Detect which cell encompasses the target text, then output its [X, Y] center coordinate. 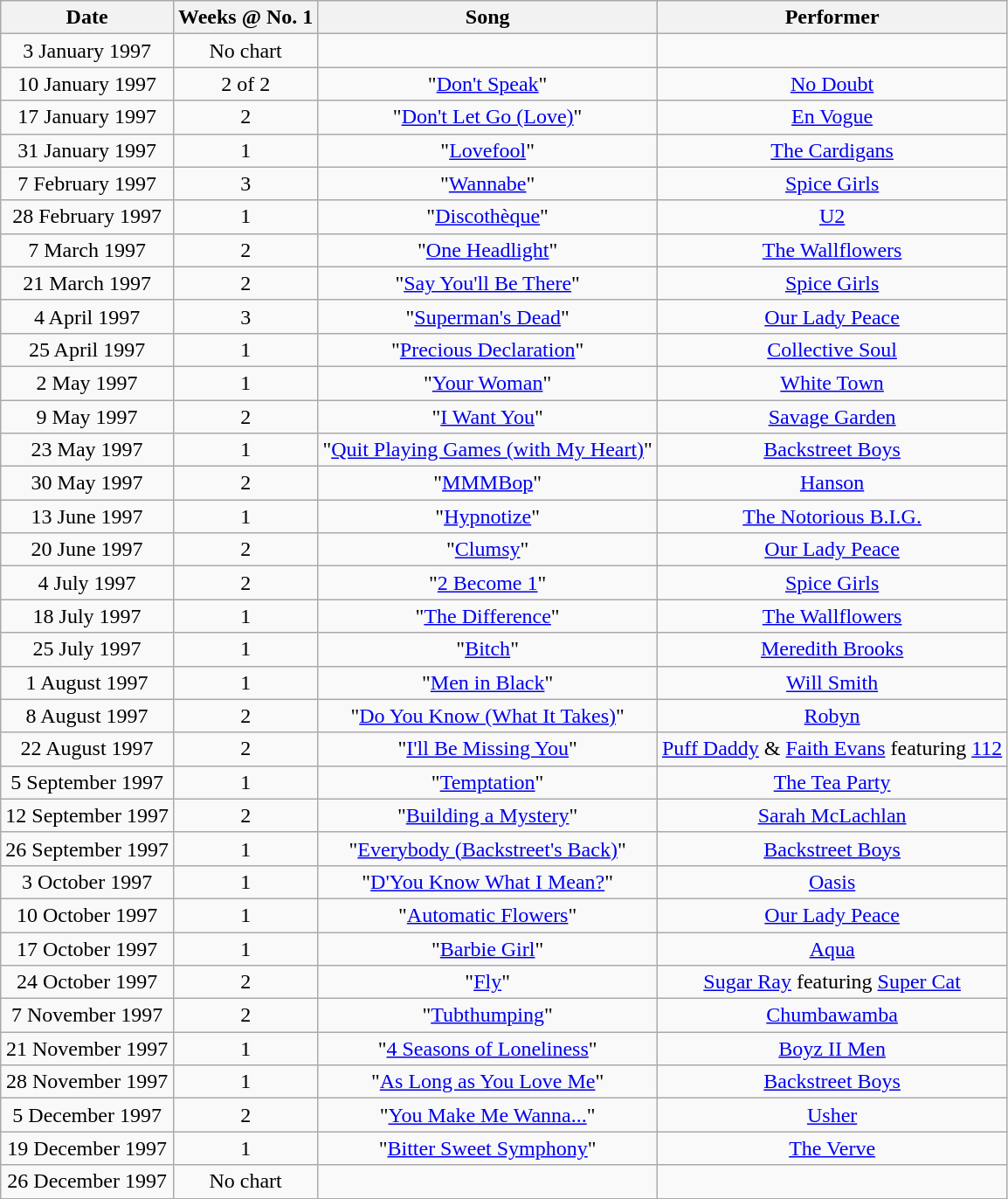
"Say You'll Be There" [487, 283]
"You Make Me Wanna..." [487, 1115]
12 September 1997 [87, 815]
The Tea Party [832, 782]
28 November 1997 [87, 1082]
The Notorious B.I.G. [832, 516]
1 August 1997 [87, 683]
25 April 1997 [87, 350]
10 January 1997 [87, 84]
9 May 1997 [87, 417]
7 February 1997 [87, 184]
"I Want You" [487, 417]
"Wannabe" [487, 184]
2 May 1997 [87, 383]
4 July 1997 [87, 583]
19 December 1997 [87, 1148]
Date [87, 17]
7 November 1997 [87, 1015]
"Men in Black" [487, 683]
"Everybody (Backstreet's Back)" [487, 849]
8 August 1997 [87, 716]
18 July 1997 [87, 616]
"D'You Know What I Mean?" [487, 882]
"Building a Mystery" [487, 815]
White Town [832, 383]
"Your Woman" [487, 383]
U2 [832, 217]
20 June 1997 [87, 550]
3 January 1997 [87, 51]
"Barbie Girl" [487, 948]
The Verve [832, 1148]
4 April 1997 [87, 316]
"Don't Speak" [487, 84]
"Don't Let Go (Love)" [487, 117]
31 January 1997 [87, 150]
22 August 1997 [87, 749]
26 September 1997 [87, 849]
"The Difference" [487, 616]
"As Long as You Love Me" [487, 1082]
"I'll Be Missing You" [487, 749]
"4 Seasons of Loneliness" [487, 1049]
17 January 1997 [87, 117]
Chumbawamba [832, 1015]
"Lovefool" [487, 150]
Puff Daddy & Faith Evans featuring 112 [832, 749]
Sarah McLachlan [832, 815]
Will Smith [832, 683]
30 May 1997 [87, 483]
21 March 1997 [87, 283]
"Automatic Flowers" [487, 915]
28 February 1997 [87, 217]
10 October 1997 [87, 915]
"Bitter Sweet Symphony" [487, 1148]
Robyn [832, 716]
"MMMBop" [487, 483]
13 June 1997 [87, 516]
2 of 2 [245, 84]
"Precious Declaration" [487, 350]
"Hypnotize" [487, 516]
Meredith Brooks [832, 649]
5 September 1997 [87, 782]
Boyz II Men [832, 1049]
"Clumsy" [487, 550]
25 July 1997 [87, 649]
Aqua [832, 948]
Performer [832, 17]
7 March 1997 [87, 250]
"Quit Playing Games (with My Heart)" [487, 450]
"Discothèque" [487, 217]
"One Headlight" [487, 250]
"Fly" [487, 982]
5 December 1997 [87, 1115]
Collective Soul [832, 350]
En Vogue [832, 117]
No Doubt [832, 84]
"Bitch" [487, 649]
24 October 1997 [87, 982]
Sugar Ray featuring Super Cat [832, 982]
Hanson [832, 483]
21 November 1997 [87, 1049]
Savage Garden [832, 417]
The Cardigans [832, 150]
26 December 1997 [87, 1182]
"Tubthumping" [487, 1015]
3 October 1997 [87, 882]
Oasis [832, 882]
17 October 1997 [87, 948]
23 May 1997 [87, 450]
"Temptation" [487, 782]
"Superman's Dead" [487, 316]
Song [487, 17]
"Do You Know (What It Takes)" [487, 716]
Usher [832, 1115]
"2 Become 1" [487, 583]
Weeks @ No. 1 [245, 17]
